Pinpoint the cell where the given text exists, returning its (x, y) midpoint coordinate. 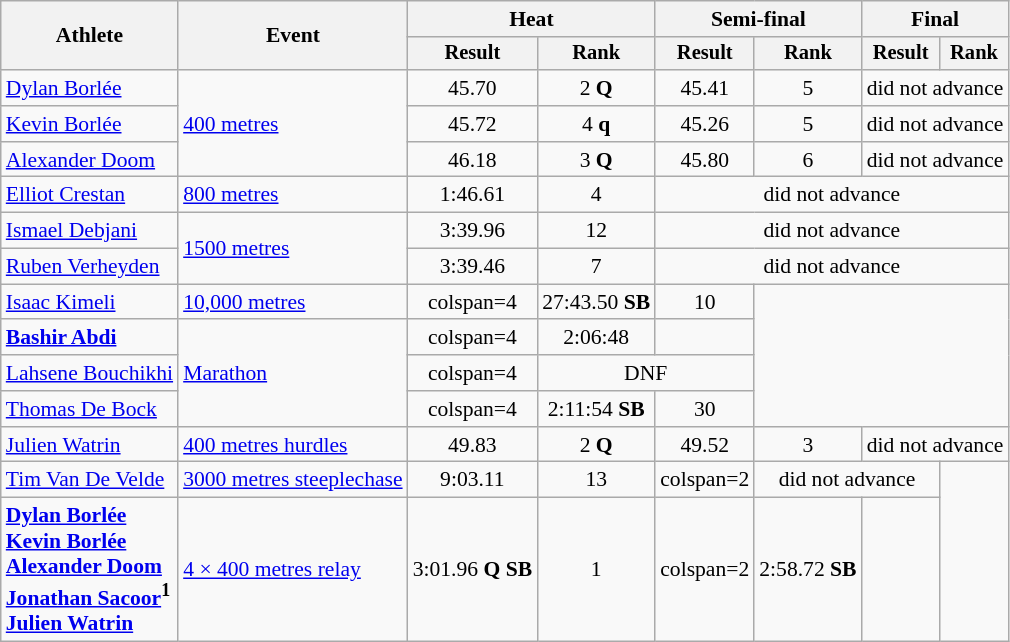
13 (596, 480)
10,000 metres (293, 302)
800 metres (293, 195)
45.26 (704, 124)
Julien Watrin (90, 445)
Dylan BorléeKevin BorléeAlexander DoomJonathan Sacoor1Julien Watrin (90, 570)
46.18 (472, 160)
3:39.96 (472, 231)
DNF (646, 373)
Dylan Borlée (90, 88)
400 metres (293, 124)
3 (808, 445)
Ismael Debjani (90, 231)
27:43.50 SB (596, 302)
Heat (532, 19)
45.72 (472, 124)
Kevin Borlée (90, 124)
Tim Van De Velde (90, 480)
4 × 400 metres relay (293, 570)
3 Q (596, 160)
Lahsene Bouchikhi (90, 373)
45.80 (704, 160)
9:03.11 (472, 480)
2:58.72 SB (808, 570)
6 (808, 160)
3000 metres steeplechase (293, 480)
Ruben Verheyden (90, 267)
7 (596, 267)
12 (596, 231)
45.41 (704, 88)
2:11:54 SB (596, 409)
Event (293, 36)
45.70 (472, 88)
Final (936, 19)
Alexander Doom (90, 160)
4 q (596, 124)
3:01.96 Q SB (472, 570)
400 metres hurdles (293, 445)
Thomas De Bock (90, 409)
30 (704, 409)
Bashir Abdi (90, 338)
Isaac Kimeli (90, 302)
49.83 (472, 445)
1500 metres (293, 248)
4 (596, 195)
49.52 (704, 445)
1:46.61 (472, 195)
3:39.46 (472, 267)
Elliot Crestan (90, 195)
2:06:48 (596, 338)
Marathon (293, 374)
Athlete (90, 36)
1 (596, 570)
10 (704, 302)
Semi-final (758, 19)
